Return (X, Y) of the center of cell containing provided text 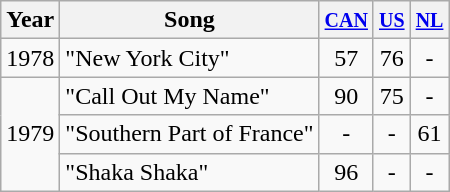
1979 (30, 134)
61 (430, 134)
57 (346, 58)
76 (392, 58)
90 (346, 96)
"Call Out My Name" (190, 96)
"Shaka Shaka" (190, 172)
"New York City" (190, 58)
1978 (30, 58)
Song (190, 20)
"Southern Part of France" (190, 134)
CAN (346, 20)
NL (430, 20)
US (392, 20)
75 (392, 96)
96 (346, 172)
Year (30, 20)
